Output the (X, Y) coordinate of the center of the cell containing the given text.  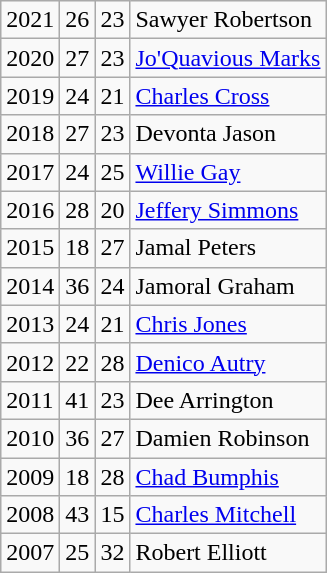
20 (112, 210)
2016 (30, 210)
2014 (30, 286)
2011 (30, 400)
Robert Elliott (228, 553)
2018 (30, 134)
2009 (30, 477)
2020 (30, 58)
Willie Gay (228, 172)
26 (78, 20)
15 (112, 515)
2012 (30, 362)
2010 (30, 438)
Sawyer Robertson (228, 20)
2015 (30, 248)
Dee Arrington (228, 400)
2013 (30, 324)
2019 (30, 96)
Denico Autry (228, 362)
2021 (30, 20)
2007 (30, 553)
Damien Robinson (228, 438)
Charles Cross (228, 96)
Chris Jones (228, 324)
Jeffery Simmons (228, 210)
22 (78, 362)
Jo'Quavious Marks (228, 58)
Chad Bumphis (228, 477)
Devonta Jason (228, 134)
43 (78, 515)
41 (78, 400)
2017 (30, 172)
Jamoral Graham (228, 286)
32 (112, 553)
2008 (30, 515)
Jamal Peters (228, 248)
Charles Mitchell (228, 515)
